Return (x, y) of the center of cell containing provided text 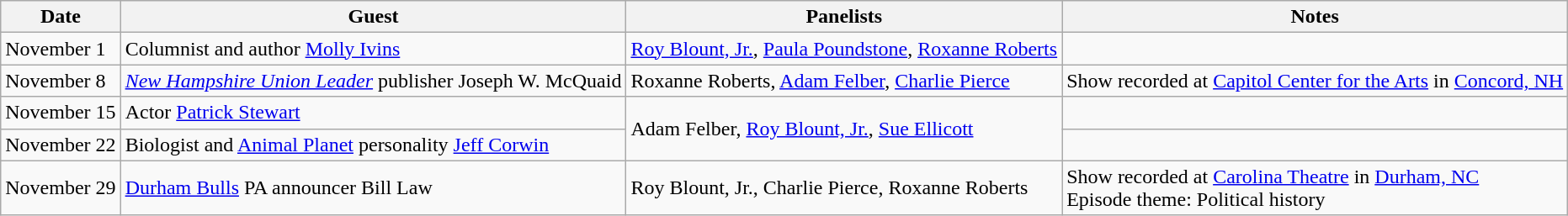
Adam Felber, Roy Blount, Jr., Sue Ellicott (844, 129)
November 22 (61, 145)
Biologist and Animal Planet personality Jeff Corwin (374, 145)
November 8 (61, 81)
Roy Blount, Jr., Charlie Pierce, Roxanne Roberts (844, 188)
Roy Blount, Jr., Paula Poundstone, Roxanne Roberts (844, 49)
Durham Bulls PA announcer Bill Law (374, 188)
Actor Patrick Stewart (374, 113)
November 29 (61, 188)
Guest (374, 17)
Roxanne Roberts, Adam Felber, Charlie Pierce (844, 81)
Show recorded at Carolina Theatre in Durham, NCEpisode theme: Political history (1315, 188)
Show recorded at Capitol Center for the Arts in Concord, NH (1315, 81)
New Hampshire Union Leader publisher Joseph W. McQuaid (374, 81)
Date (61, 17)
November 1 (61, 49)
Columnist and author Molly Ivins (374, 49)
Panelists (844, 17)
Notes (1315, 17)
November 15 (61, 113)
